Locate the cell with the specified text and output its [X, Y] center coordinate. 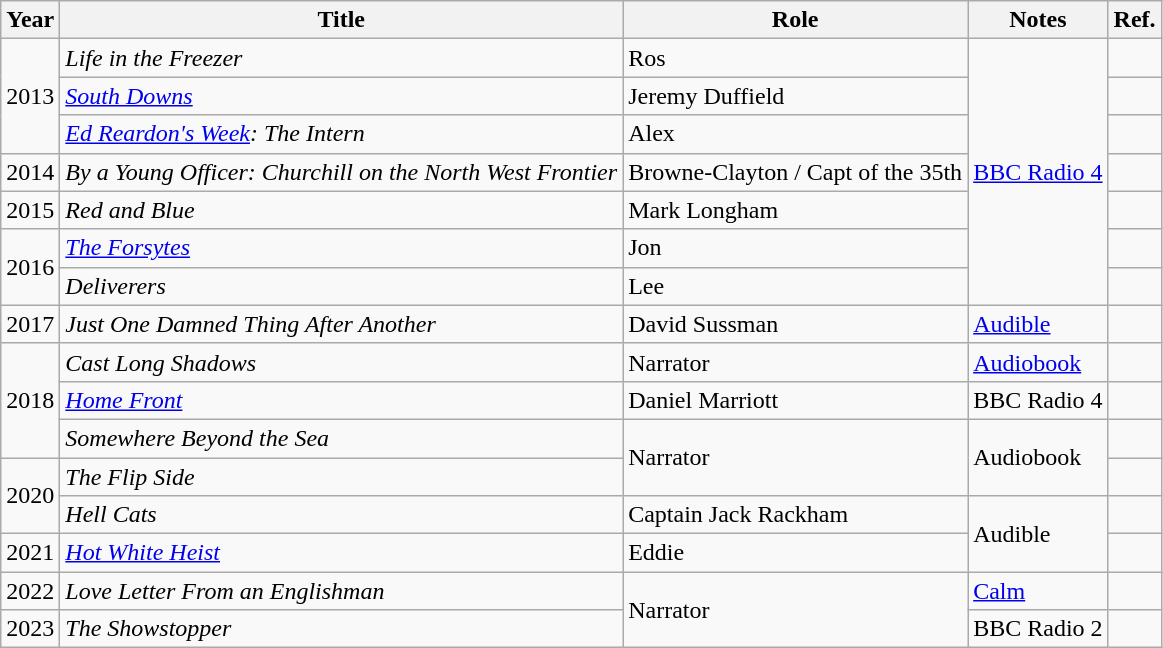
Notes [1038, 20]
Role [796, 20]
Love Letter From an Englishman [342, 591]
Mark Longham [796, 210]
Alex [796, 134]
BBC Radio 2 [1038, 629]
Red and Blue [342, 210]
Jeremy Duffield [796, 96]
South Downs [342, 96]
David Sussman [796, 324]
Deliverers [342, 286]
Life in the Freezer [342, 58]
2016 [30, 267]
2018 [30, 400]
2017 [30, 324]
2021 [30, 553]
2013 [30, 96]
Browne-Clayton / Capt of the 35th [796, 172]
Somewhere Beyond the Sea [342, 438]
Hot White Heist [342, 553]
Hell Cats [342, 515]
Year [30, 20]
2023 [30, 629]
Ed Reardon's Week: The Intern [342, 134]
Calm [1038, 591]
Daniel Marriott [796, 400]
Ref. [1134, 20]
Captain Jack Rackham [796, 515]
The Showstopper [342, 629]
By a Young Officer: Churchill on the North West Frontier [342, 172]
Just One Damned Thing After Another [342, 324]
Cast Long Shadows [342, 362]
The Flip Side [342, 477]
Home Front [342, 400]
2015 [30, 210]
Title [342, 20]
Jon [796, 248]
Eddie [796, 553]
2020 [30, 496]
The Forsytes [342, 248]
2014 [30, 172]
Ros [796, 58]
2022 [30, 591]
Lee [796, 286]
